Identify which cell holds the provided text, then report its [x, y] central coordinate. 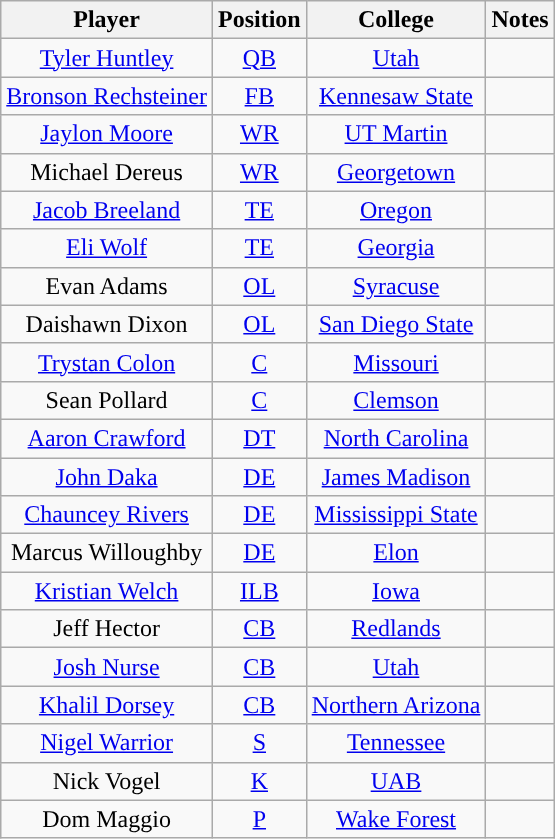
Redlands [396, 629]
Notes [520, 20]
Evan Adams [107, 286]
John Daka [107, 477]
UAB [396, 781]
Georgia [396, 248]
Jacob Breeland [107, 210]
S [259, 743]
UT Martin [396, 134]
Missouri [396, 362]
K [259, 781]
College [396, 20]
Player [107, 20]
FB [259, 96]
Jeff Hector [107, 629]
Tyler Huntley [107, 58]
Trystan Colon [107, 362]
Georgetown [396, 172]
Elon [396, 553]
Iowa [396, 591]
James Madison [396, 477]
Eli Wolf [107, 248]
Daishawn Dixon [107, 324]
Josh Nurse [107, 667]
Chauncey Rivers [107, 515]
Mississippi State [396, 515]
Tennessee [396, 743]
ILB [259, 591]
Nick Vogel [107, 781]
DT [259, 438]
Aaron Crawford [107, 438]
QB [259, 58]
Marcus Willoughby [107, 553]
Nigel Warrior [107, 743]
Wake Forest [396, 819]
Kennesaw State [396, 96]
San Diego State [396, 324]
Dom Maggio [107, 819]
Bronson Rechsteiner [107, 96]
Northern Arizona [396, 705]
P [259, 819]
Clemson [396, 400]
Oregon [396, 210]
Position [259, 20]
Sean Pollard [107, 400]
North Carolina [396, 438]
Kristian Welch [107, 591]
Jaylon Moore [107, 134]
Khalil Dorsey [107, 705]
Michael Dereus [107, 172]
Syracuse [396, 286]
